For the text-containing cell, return its midpoint in [X, Y] coordinate format. 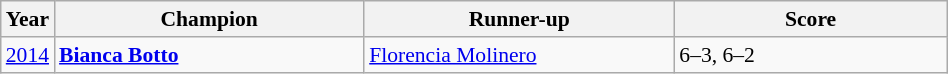
Champion [209, 19]
2014 [28, 55]
Year [28, 19]
Runner-up [519, 19]
Florencia Molinero [519, 55]
Score [810, 19]
6–3, 6–2 [810, 55]
Bianca Botto [209, 55]
